Scan for the cell matching the given text and deliver its (X, Y) coordinate at center. 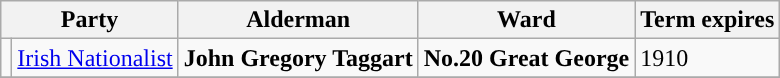
John Gregory Taggart (298, 58)
No.20 Great George (526, 58)
Alderman (298, 20)
1910 (708, 58)
Party (90, 20)
Term expires (708, 20)
Irish Nationalist (95, 58)
Ward (526, 20)
